Identify which cell holds the provided text, then report its [X, Y] central coordinate. 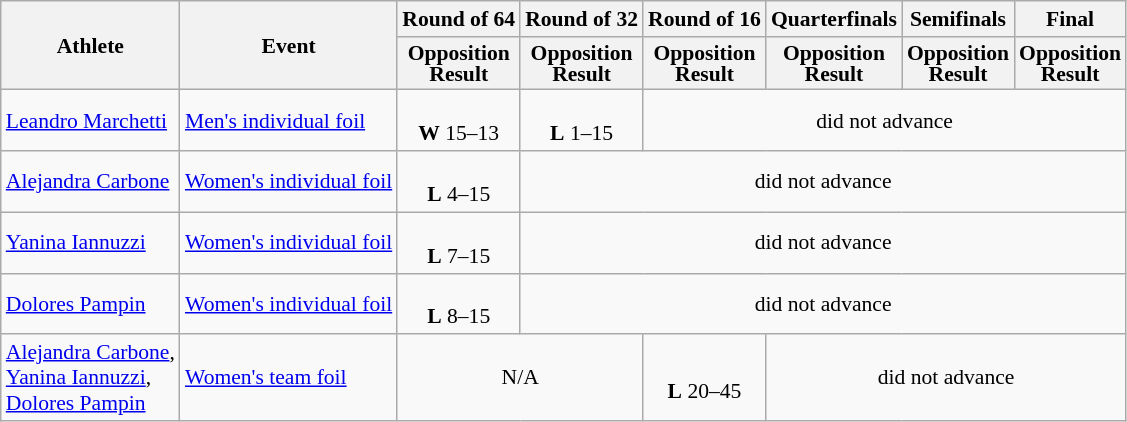
L 1–15 [582, 120]
Event [288, 46]
Round of 32 [582, 19]
Women's team foil [288, 378]
Quarterfinals [834, 19]
L 8–15 [458, 304]
Alejandra Carbone [90, 182]
Men's individual foil [288, 120]
Semifinals [958, 19]
W 15–13 [458, 120]
Leandro Marchetti [90, 120]
Round of 16 [704, 19]
Final [1070, 19]
Yanina Iannuzzi [90, 242]
L 20–45 [704, 378]
Alejandra Carbone, Yanina Iannuzzi, Dolores Pampin [90, 378]
Athlete [90, 46]
N/A [520, 378]
Dolores Pampin [90, 304]
L 7–15 [458, 242]
L 4–15 [458, 182]
Round of 64 [458, 19]
